Output the [x, y] coordinate of the center of the cell containing the given text.  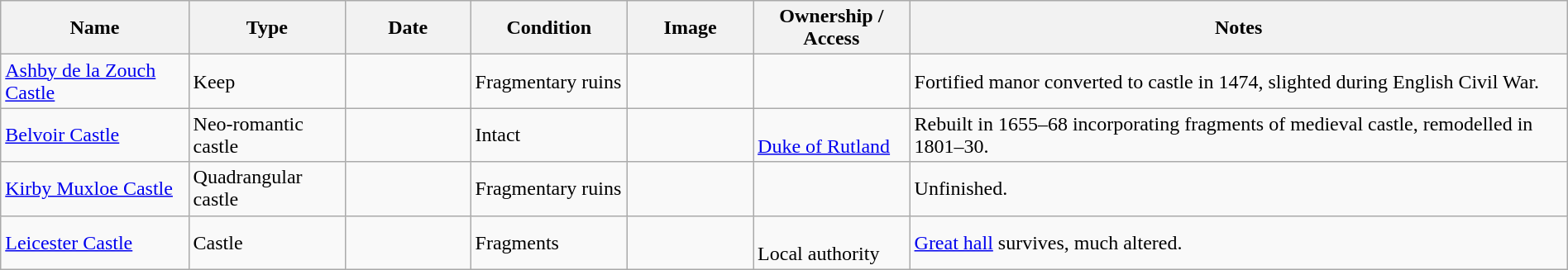
Neo-romantic castle [266, 135]
Duke of Rutland [832, 135]
Belvoir Castle [94, 135]
Image [691, 28]
Notes [1239, 28]
Name [94, 28]
Local authority [832, 243]
Date [409, 28]
Keep [266, 81]
Intact [549, 135]
Ashby de la Zouch Castle [94, 81]
Great hall survives, much altered. [1239, 243]
Type [266, 28]
Fortified manor converted to castle in 1474, slighted during English Civil War. [1239, 81]
Ownership / Access [832, 28]
Quadrangular castle [266, 188]
Leicester Castle [94, 243]
Castle [266, 243]
Condition [549, 28]
Kirby Muxloe Castle [94, 188]
Rebuilt in 1655–68 incorporating fragments of medieval castle, remodelled in 1801–30. [1239, 135]
Fragments [549, 243]
Unfinished. [1239, 188]
